Return the [X, Y] coordinate for the center point of the cell that contains the specified text.  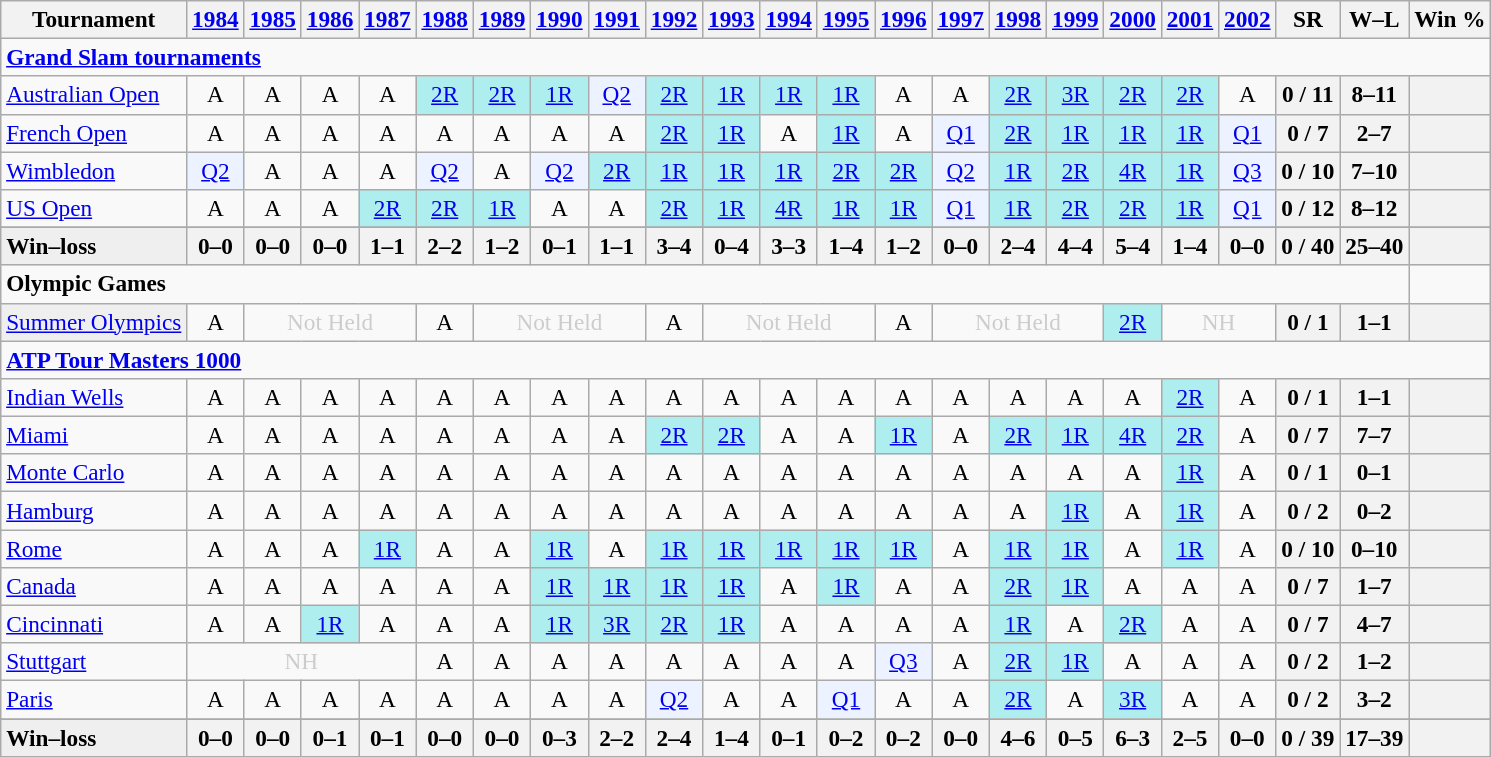
2002 [1248, 19]
0 / 11 [1308, 95]
1985 [272, 19]
Cincinnati [94, 624]
Canada [94, 586]
3–4 [674, 246]
Miami [94, 435]
4–4 [1076, 246]
0–10 [1374, 548]
8–11 [1374, 95]
0 / 40 [1308, 246]
7–10 [1374, 170]
Paris [94, 699]
Hamburg [94, 510]
0 / 39 [1308, 737]
25–40 [1374, 246]
3–2 [1374, 699]
1999 [1076, 19]
3–3 [788, 246]
Indian Wells [94, 397]
1998 [1018, 19]
1984 [216, 19]
French Open [94, 133]
1996 [904, 19]
1994 [788, 19]
Monte Carlo [94, 473]
17–39 [1374, 737]
1991 [616, 19]
0–4 [732, 246]
1987 [388, 19]
Australian Open [94, 95]
W–L [1374, 19]
Olympic Games [705, 284]
1992 [674, 19]
1989 [502, 19]
Wimbledon [94, 170]
Stuttgart [94, 662]
ATP Tour Masters 1000 [746, 359]
5–4 [1132, 246]
1995 [846, 19]
1990 [560, 19]
Win % [1450, 19]
1988 [444, 19]
US Open [94, 208]
0–5 [1076, 737]
Summer Olympics [94, 322]
1993 [732, 19]
Tournament [94, 19]
4–6 [1018, 737]
6–3 [1132, 737]
7–7 [1374, 435]
1–7 [1374, 586]
4–7 [1374, 624]
2–5 [1190, 737]
SR [1308, 19]
Grand Slam tournaments [746, 57]
1986 [330, 19]
0–3 [560, 737]
0 / 12 [1308, 208]
2–7 [1374, 133]
8–12 [1374, 208]
2000 [1132, 19]
1997 [960, 19]
2001 [1190, 19]
Rome [94, 548]
